Scan for the cell matching the given text and deliver its [x, y] coordinate at center. 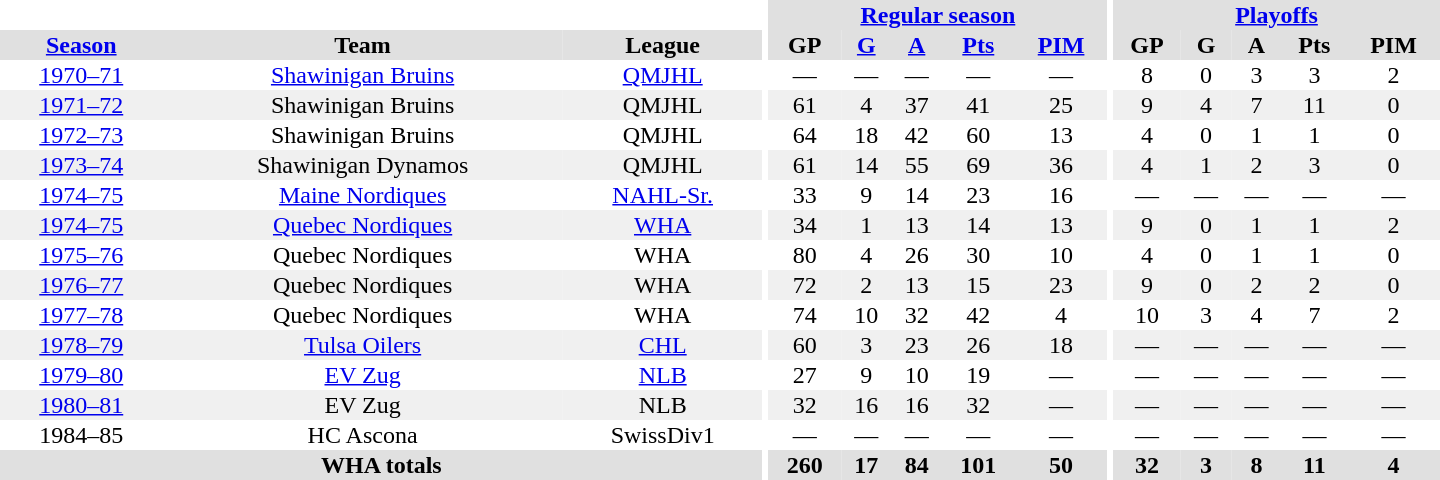
1973–74 [81, 165]
33 [804, 195]
HC Ascona [362, 435]
WHA totals [382, 465]
1972–73 [81, 135]
1979–80 [81, 375]
1978–79 [81, 345]
Playoffs [1276, 15]
19 [978, 375]
80 [804, 255]
69 [978, 165]
Shawinigan Dynamos [362, 165]
Maine Nordiques [362, 195]
74 [804, 315]
27 [804, 375]
League [663, 45]
101 [978, 465]
1980–81 [81, 405]
Team [362, 45]
1977–78 [81, 315]
64 [804, 135]
41 [978, 105]
CHL [663, 345]
72 [804, 285]
84 [916, 465]
1971–72 [81, 105]
34 [804, 225]
50 [1062, 465]
Tulsa Oilers [362, 345]
NAHL-Sr. [663, 195]
1984–85 [81, 435]
37 [916, 105]
55 [916, 165]
36 [1062, 165]
260 [804, 465]
15 [978, 285]
Regular season [938, 15]
1970–71 [81, 75]
25 [1062, 105]
17 [866, 465]
SwissDiv1 [663, 435]
Season [81, 45]
1975–76 [81, 255]
30 [978, 255]
1976–77 [81, 285]
